Return (X, Y) of the center of cell containing provided text 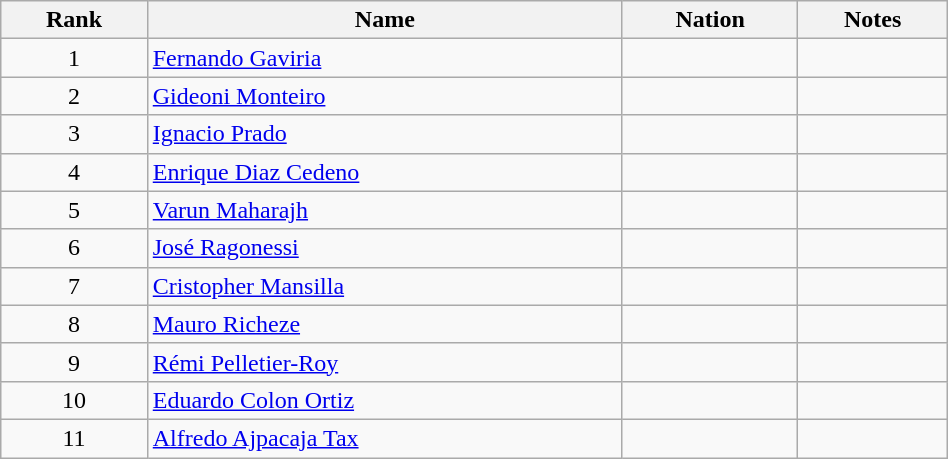
Notes (872, 20)
Cristopher Mansilla (384, 286)
7 (74, 286)
Rank (74, 20)
10 (74, 400)
Enrique Diaz Cedeno (384, 172)
11 (74, 438)
Nation (710, 20)
4 (74, 172)
8 (74, 324)
1 (74, 58)
Name (384, 20)
Alfredo Ajpacaja Tax (384, 438)
2 (74, 96)
Eduardo Colon Ortiz (384, 400)
Fernando Gaviria (384, 58)
José Ragonessi (384, 248)
Rémi Pelletier-Roy (384, 362)
5 (74, 210)
Ignacio Prado (384, 134)
Gideoni Monteiro (384, 96)
9 (74, 362)
Mauro Richeze (384, 324)
Varun Maharajh (384, 210)
3 (74, 134)
6 (74, 248)
